Extract the (x, y) coordinate from the center of the cell holding the provided text.  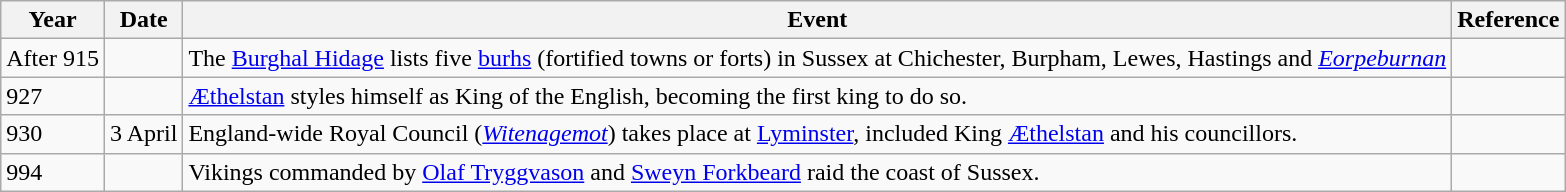
Date (143, 20)
Reference (1508, 20)
930 (53, 134)
England-wide Royal Council (Witenagemot) takes place at Lyminster, included King Æthelstan and his councillors. (818, 134)
Æthelstan styles himself as King of the English, becoming the first king to do so. (818, 96)
Year (53, 20)
Event (818, 20)
994 (53, 172)
Vikings commanded by Olaf Tryggvason and Sweyn Forkbeard raid the coast of Sussex. (818, 172)
The Burghal Hidage lists five burhs (fortified towns or forts) in Sussex at Chichester, Burpham, Lewes, Hastings and Eorpeburnan (818, 58)
3 April (143, 134)
927 (53, 96)
After 915 (53, 58)
